For the text-containing cell, return its midpoint in (X, Y) coordinate format. 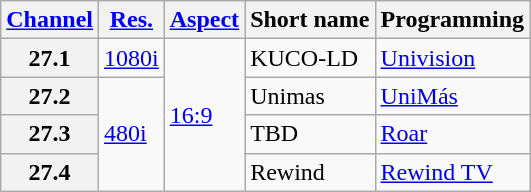
TBD (310, 134)
27.2 (50, 96)
Rewind (310, 172)
Channel (50, 20)
Roar (452, 134)
480i (132, 134)
16:9 (204, 115)
Univision (452, 58)
UniMás (452, 96)
27.1 (50, 58)
Aspect (204, 20)
27.4 (50, 172)
Short name (310, 20)
1080i (132, 58)
KUCO-LD (310, 58)
Res. (132, 20)
Unimas (310, 96)
Programming (452, 20)
27.3 (50, 134)
Rewind TV (452, 172)
